Identify which cell holds the provided text, then report its [x, y] central coordinate. 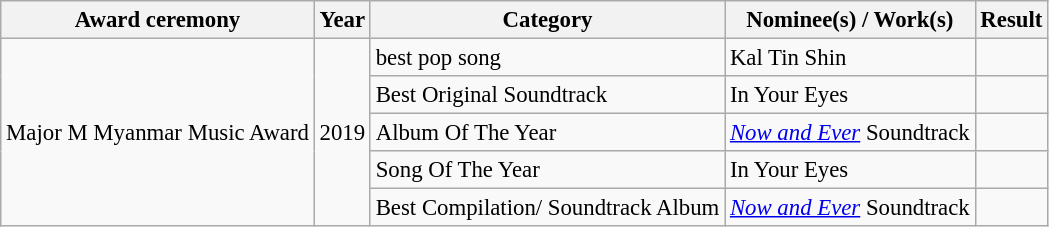
Album Of The Year [547, 133]
Award ceremony [158, 20]
best pop song [547, 58]
Nominee(s) / Work(s) [850, 20]
Result [1012, 20]
Category [547, 20]
Kal Tin Shin [850, 58]
Best Compilation/ Soundtrack Album [547, 208]
2019 [342, 133]
Year [342, 20]
Best Original Soundtrack [547, 95]
Major M Myanmar Music Award [158, 133]
Song Of The Year [547, 170]
